Provide the [x, y] coordinate of the cell's center where the given text is located.  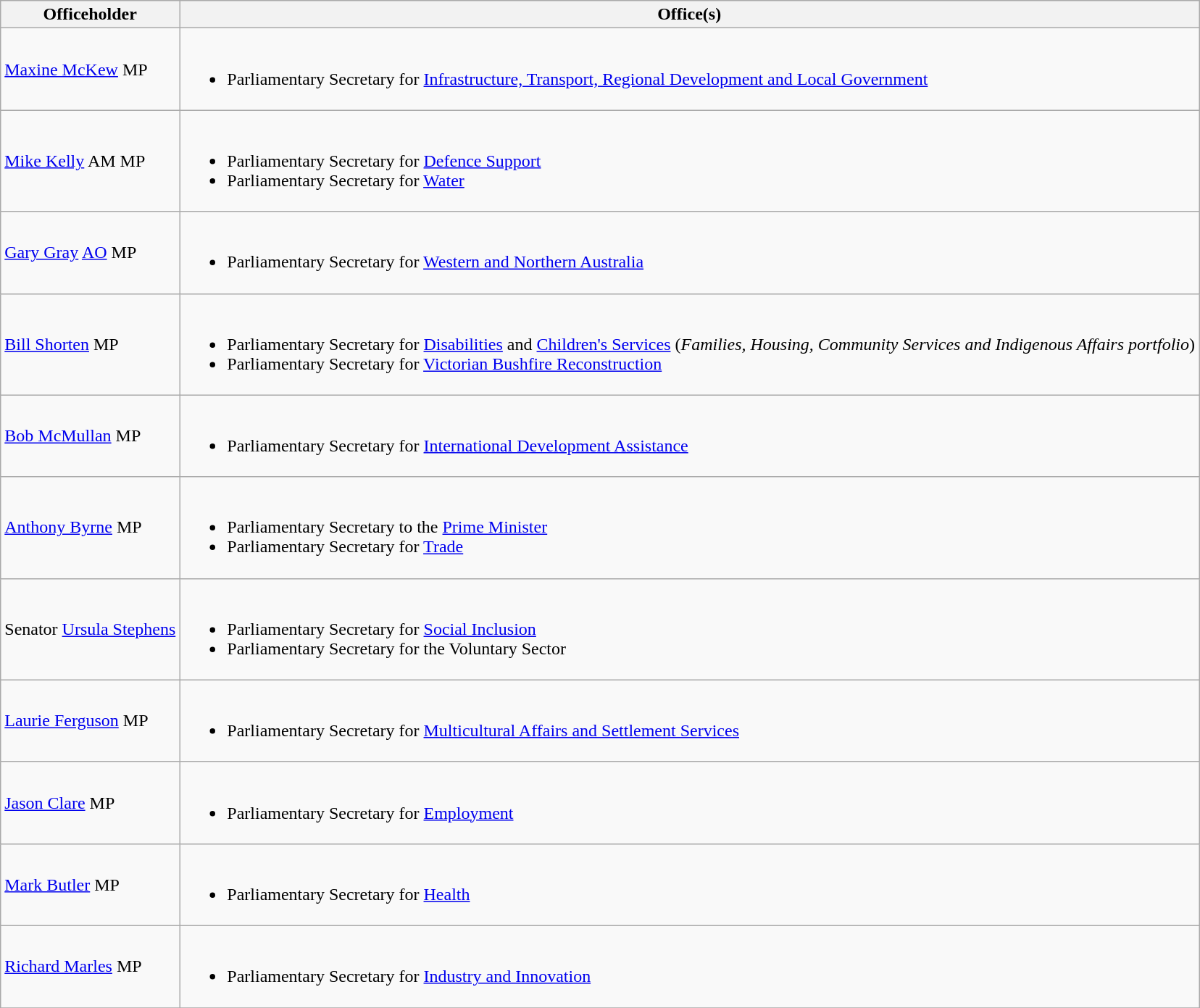
Jason Clare MP [90, 803]
Officeholder [90, 14]
Anthony Byrne MP [90, 528]
Mark Butler MP [90, 884]
Parliamentary Secretary for Infrastructure, Transport, Regional Development and Local Government [690, 70]
Senator Ursula Stephens [90, 629]
Bob McMullan MP [90, 436]
Parliamentary Secretary for Defence SupportParliamentary Secretary for Water [690, 161]
Parliamentary Secretary for Industry and Innovation [690, 967]
Parliamentary Secretary for Multicultural Affairs and Settlement Services [690, 720]
Parliamentary Secretary for Western and Northern Australia [690, 252]
Parliamentary Secretary for Employment [690, 803]
Bill Shorten MP [90, 344]
Parliamentary Secretary for Health [690, 884]
Richard Marles MP [90, 967]
Mike Kelly AM MP [90, 161]
Laurie Ferguson MP [90, 720]
Office(s) [690, 14]
Parliamentary Secretary for International Development Assistance [690, 436]
Gary Gray AO MP [90, 252]
Parliamentary Secretary for Social InclusionParliamentary Secretary for the Voluntary Sector [690, 629]
Parliamentary Secretary to the Prime MinisterParliamentary Secretary for Trade [690, 528]
Maxine McKew MP [90, 70]
